Find where the given text appears and provide that cell's center as (X, Y) coordinate. 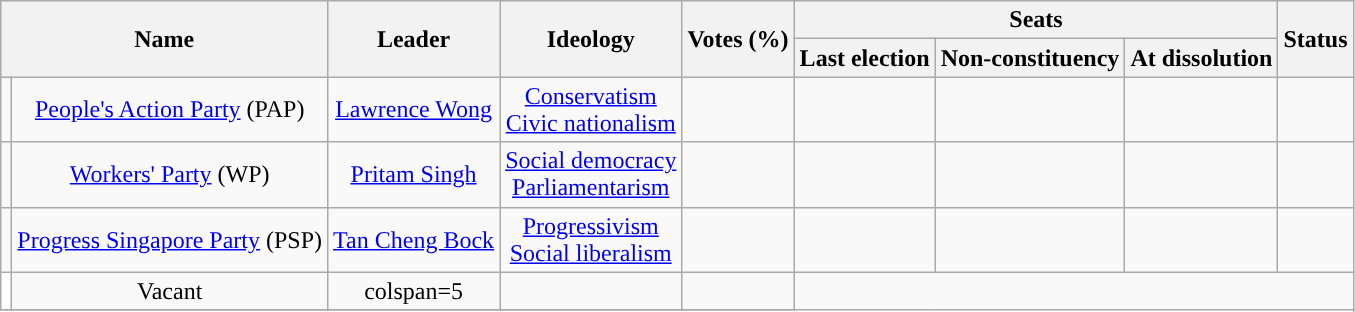
Ideology (591, 39)
colspan=5 (414, 291)
Vacant (170, 291)
Leader (414, 39)
Non-constituency (1030, 58)
Pritam Singh (414, 174)
Social democracyParliamentarism (591, 174)
Last election (864, 58)
ConservatismCivic nationalism (591, 110)
At dissolution (1202, 58)
Status (1316, 39)
Lawrence Wong (414, 110)
People's Action Party (PAP) (170, 110)
Votes (%) (738, 39)
Seats (1036, 20)
Workers' Party (WP) (170, 174)
Name (164, 39)
ProgressivismSocial liberalism (591, 240)
Tan Cheng Bock (414, 240)
Progress Singapore Party (PSP) (170, 240)
